Detect which cell encompasses the target text, then output its [X, Y] center coordinate. 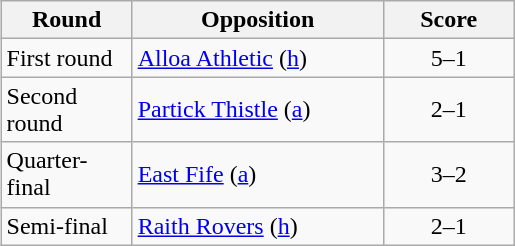
Partick Thistle (a) [258, 110]
First round [66, 58]
Second round [66, 110]
Alloa Athletic (h) [258, 58]
Quarter-final [66, 174]
Round [66, 20]
Opposition [258, 20]
3–2 [448, 174]
Score [448, 20]
5–1 [448, 58]
Semi-final [66, 226]
Raith Rovers (h) [258, 226]
East Fife (a) [258, 174]
